From the cell containing the given text, extract its center point as [x, y] coordinate. 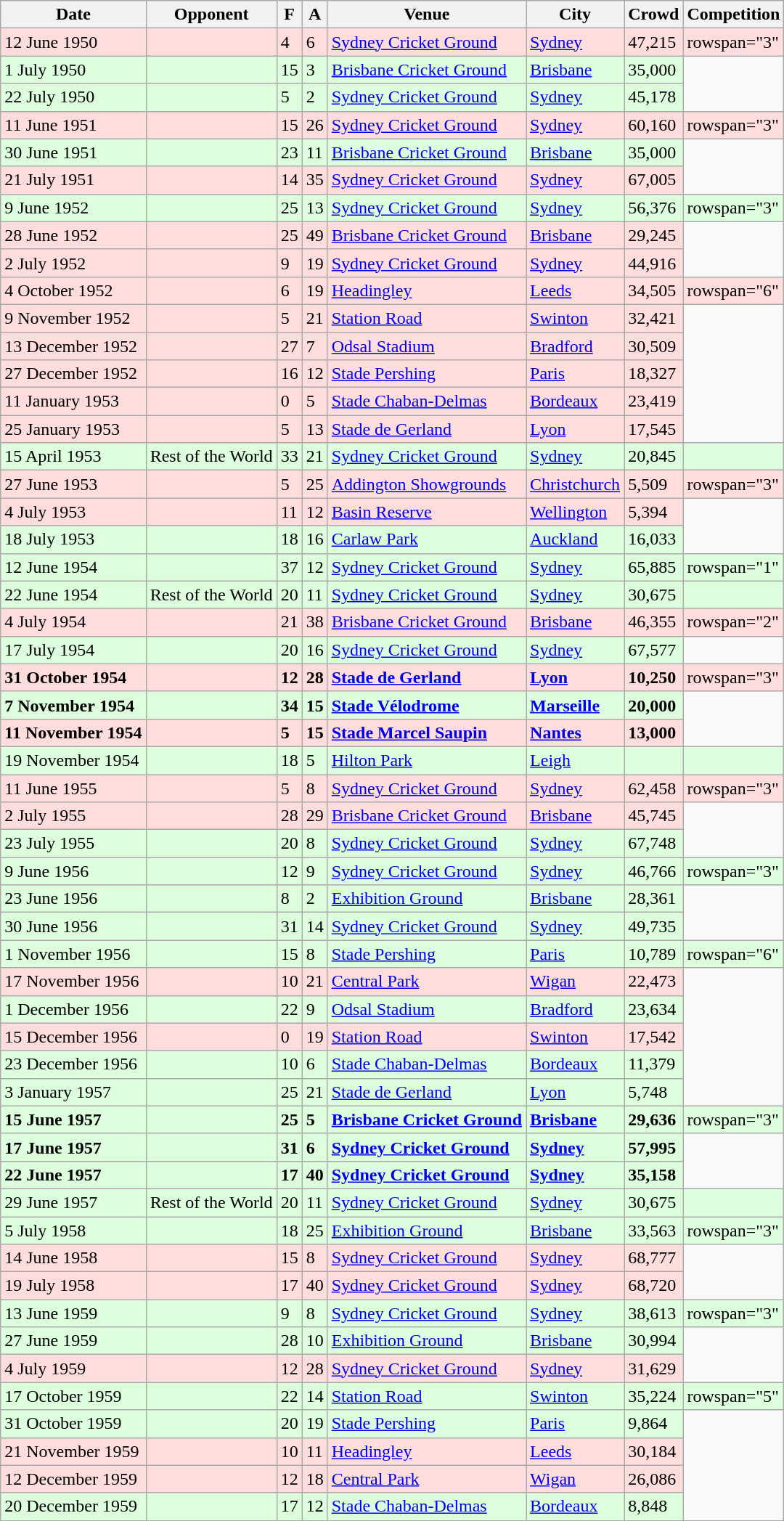
18,327 [653, 374]
29,636 [653, 1120]
44,916 [653, 263]
21 July 1951 [73, 180]
30 June 1956 [73, 926]
23 December 1956 [73, 1064]
8,848 [653, 1506]
34,505 [653, 290]
27 June 1953 [73, 484]
5,394 [653, 512]
49 [315, 235]
33 [289, 457]
A [315, 15]
49,735 [653, 926]
Stade Marcel Saupin [427, 733]
11 June 1951 [73, 125]
30,994 [653, 1341]
Date [73, 15]
29 [315, 816]
17 July 1954 [73, 650]
19 November 1954 [73, 760]
20,845 [653, 457]
34 [289, 705]
22,473 [653, 982]
Marseille [575, 705]
56,376 [653, 208]
15 December 1956 [73, 1037]
Crowd [653, 15]
46,355 [653, 622]
45,178 [653, 97]
12 December 1959 [73, 1479]
26 [315, 125]
Christchurch [575, 484]
5,748 [653, 1092]
2 July 1952 [73, 263]
38 [315, 622]
35 [315, 180]
38,613 [653, 1313]
4 [289, 42]
57,995 [653, 1147]
68,720 [653, 1286]
22 June 1954 [73, 595]
11 June 1955 [73, 788]
22 June 1957 [73, 1175]
16,033 [653, 539]
65,885 [653, 567]
23 [289, 152]
4 July 1953 [73, 512]
11 January 1953 [73, 401]
14 June 1958 [73, 1258]
Leigh [575, 760]
28 June 1952 [73, 235]
4 July 1954 [73, 622]
35,158 [653, 1175]
Hilton Park [427, 760]
9 June 1956 [73, 871]
Venue [427, 15]
13 December 1952 [73, 346]
27 December 1952 [73, 374]
11 November 1954 [73, 733]
13 June 1959 [73, 1313]
17 October 1959 [73, 1396]
31,629 [653, 1369]
F [289, 15]
20,000 [653, 705]
30,184 [653, 1451]
30,509 [653, 346]
29 June 1957 [73, 1202]
1 December 1956 [73, 1009]
30 June 1951 [73, 152]
27 [289, 346]
67,748 [653, 844]
45,745 [653, 816]
7 November 1954 [73, 705]
20 December 1959 [73, 1506]
1 November 1956 [73, 954]
Addington Showgrounds [427, 484]
27 June 1959 [73, 1341]
9,864 [653, 1424]
68,777 [653, 1258]
18 July 1953 [73, 539]
15 June 1957 [73, 1120]
31 October 1959 [73, 1424]
Basin Reserve [427, 512]
Stade Vélodrome [427, 705]
3 [315, 70]
29,245 [653, 235]
31 October 1954 [73, 677]
19 July 1958 [73, 1286]
9 June 1952 [73, 208]
35,224 [653, 1396]
21 November 1959 [73, 1451]
4 July 1959 [73, 1369]
37 [289, 567]
67,005 [653, 180]
17,545 [653, 429]
9 November 1952 [73, 318]
1 July 1950 [73, 70]
17 June 1957 [73, 1147]
7 [315, 346]
17,542 [653, 1037]
5,509 [653, 484]
46,766 [653, 871]
Carlaw Park [427, 539]
11,379 [653, 1064]
32,421 [653, 318]
28,361 [653, 899]
47,215 [653, 42]
23,634 [653, 1009]
23 July 1955 [73, 844]
33,563 [653, 1231]
2 July 1955 [73, 816]
13,000 [653, 733]
City [575, 15]
15 April 1953 [73, 457]
10,250 [653, 677]
12 June 1950 [73, 42]
60,160 [653, 125]
Competition [733, 15]
25 January 1953 [73, 429]
Wellington [575, 512]
rowspan="5" [733, 1396]
23 June 1956 [73, 899]
Auckland [575, 539]
4 October 1952 [73, 290]
62,458 [653, 788]
5 July 1958 [73, 1231]
26,086 [653, 1479]
Opponent [211, 15]
10,789 [653, 954]
Nantes [575, 733]
22 July 1950 [73, 97]
rowspan="1" [733, 567]
23,419 [653, 401]
12 June 1954 [73, 567]
67,577 [653, 650]
rowspan="2" [733, 622]
3 January 1957 [73, 1092]
17 November 1956 [73, 982]
